From the cell containing the given text, extract its center point as (X, Y) coordinate. 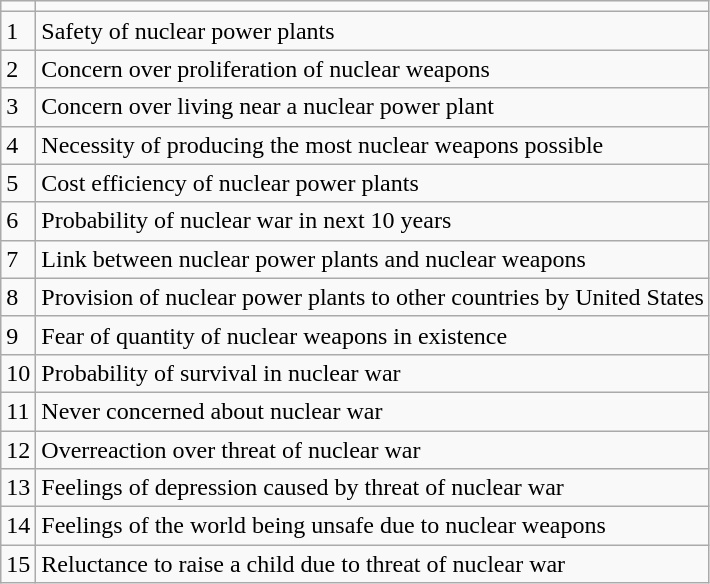
Probability of nuclear war in next 10 years (373, 221)
12 (18, 449)
6 (18, 221)
13 (18, 488)
Fear of quantity of nuclear weapons in existence (373, 335)
15 (18, 564)
3 (18, 107)
1 (18, 31)
Link between nuclear power plants and nuclear weapons (373, 259)
Overreaction over threat of nuclear war (373, 449)
4 (18, 145)
2 (18, 69)
Feelings of the world being unsafe due to nuclear weapons (373, 526)
9 (18, 335)
Concern over living near a nuclear power plant (373, 107)
Safety of nuclear power plants (373, 31)
Feelings of depression caused by threat of nuclear war (373, 488)
Reluctance to raise a child due to threat of nuclear war (373, 564)
Cost efficiency of nuclear power plants (373, 183)
Provision of nuclear power plants to other countries by United States (373, 297)
10 (18, 373)
11 (18, 411)
5 (18, 183)
Concern over proliferation of nuclear weapons (373, 69)
Necessity of producing the most nuclear weapons possible (373, 145)
8 (18, 297)
Never concerned about nuclear war (373, 411)
7 (18, 259)
14 (18, 526)
Probability of survival in nuclear war (373, 373)
